For the text-containing cell, return its midpoint in [X, Y] coordinate format. 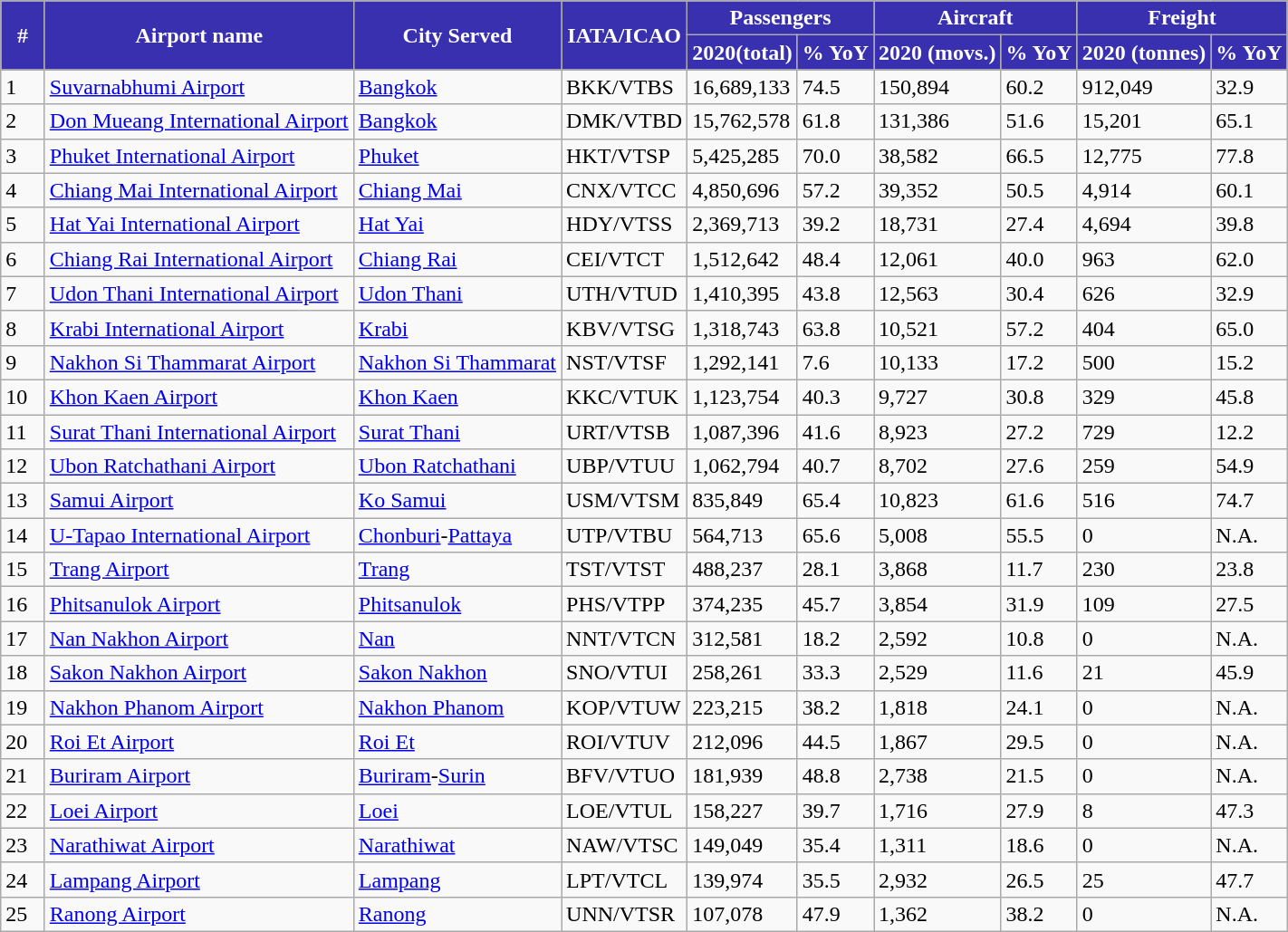
Nakhon Si Thammarat Airport [199, 362]
U-Tapao International Airport [199, 535]
41.6 [835, 432]
1,123,754 [743, 397]
47.9 [835, 914]
Phuket [457, 156]
Chiang Mai International Airport [199, 190]
70.0 [835, 156]
48.4 [835, 259]
223,215 [743, 707]
10 [24, 397]
131,386 [937, 121]
835,849 [743, 501]
Don Mueang International Airport [199, 121]
43.8 [835, 293]
10,133 [937, 362]
35.5 [835, 879]
39,352 [937, 190]
45.7 [835, 604]
38,582 [937, 156]
61.8 [835, 121]
2,932 [937, 879]
5,425,285 [743, 156]
374,235 [743, 604]
1,292,141 [743, 362]
Roi Et Airport [199, 742]
15 [24, 570]
KKC/VTUK [625, 397]
Nakhon Phanom [457, 707]
Surat Thani International Airport [199, 432]
77.8 [1249, 156]
7 [24, 293]
LPT/VTCL [625, 879]
15,201 [1144, 121]
15,762,578 [743, 121]
1,818 [937, 707]
7.6 [835, 362]
65.6 [835, 535]
ROI/VTUV [625, 742]
963 [1144, 259]
Lampang [457, 879]
2,529 [937, 673]
74.5 [835, 87]
Narathiwat [457, 845]
564,713 [743, 535]
BFV/VTUO [625, 776]
63.8 [835, 328]
Freight [1182, 18]
8,702 [937, 466]
Ranong [457, 914]
SNO/VTUI [625, 673]
60.1 [1249, 190]
Chonburi-Pattaya [457, 535]
11.6 [1039, 673]
2020 (tonnes) [1144, 53]
Khon Kaen [457, 397]
9 [24, 362]
258,261 [743, 673]
DMK/VTBD [625, 121]
1,087,396 [743, 432]
HDY/VTSS [625, 225]
17 [24, 639]
Hat Yai International Airport [199, 225]
Ubon Ratchathani Airport [199, 466]
5 [24, 225]
Lampang Airport [199, 879]
516 [1144, 501]
4,694 [1144, 225]
16 [24, 604]
Trang [457, 570]
Phitsanulok [457, 604]
HKT/VTSP [625, 156]
KBV/VTSG [625, 328]
Buriram Airport [199, 776]
USM/VTSM [625, 501]
10.8 [1039, 639]
17.2 [1039, 362]
Sakon Nakhon [457, 673]
60.2 [1039, 87]
31.9 [1039, 604]
62.0 [1249, 259]
2,369,713 [743, 225]
Nakhon Phanom Airport [199, 707]
3 [24, 156]
12 [24, 466]
23.8 [1249, 570]
61.6 [1039, 501]
500 [1144, 362]
18.6 [1039, 845]
9,727 [937, 397]
29.5 [1039, 742]
4,850,696 [743, 190]
27.5 [1249, 604]
URT/VTSB [625, 432]
3,854 [937, 604]
6 [24, 259]
27.6 [1039, 466]
18 [24, 673]
51.6 [1039, 121]
50.5 [1039, 190]
Passengers [781, 18]
150,894 [937, 87]
NNT/VTCN [625, 639]
44.5 [835, 742]
40.3 [835, 397]
15.2 [1249, 362]
Airport name [199, 35]
Aircraft [976, 18]
40.0 [1039, 259]
488,237 [743, 570]
12,061 [937, 259]
23 [24, 845]
74.7 [1249, 501]
27.4 [1039, 225]
Surat Thani [457, 432]
UTH/VTUD [625, 293]
259 [1144, 466]
UBP/VTUU [625, 466]
Nan [457, 639]
12,563 [937, 293]
21.5 [1039, 776]
55.5 [1039, 535]
2 [24, 121]
18,731 [937, 225]
3,868 [937, 570]
48.8 [835, 776]
22 [24, 811]
Samui Airport [199, 501]
Chiang Mai [457, 190]
1,362 [937, 914]
Khon Kaen Airport [199, 397]
IATA/ICAO [625, 35]
5,008 [937, 535]
Narathiwat Airport [199, 845]
158,227 [743, 811]
Krabi International Airport [199, 328]
12,775 [1144, 156]
11.7 [1039, 570]
107,078 [743, 914]
212,096 [743, 742]
33.3 [835, 673]
27.9 [1039, 811]
1 [24, 87]
NST/VTSF [625, 362]
Trang Airport [199, 570]
CEI/VTCT [625, 259]
2,592 [937, 639]
1,867 [937, 742]
Sakon Nakhon Airport [199, 673]
45.8 [1249, 397]
NAW/VTSC [625, 845]
312,581 [743, 639]
66.5 [1039, 156]
Udon Thani [457, 293]
LOE/VTUL [625, 811]
BKK/VTBS [625, 87]
Roi Et [457, 742]
2020 (movs.) [937, 53]
149,049 [743, 845]
4,914 [1144, 190]
Loei [457, 811]
Nakhon Si Thammarat [457, 362]
181,939 [743, 776]
19 [24, 707]
47.3 [1249, 811]
UNN/VTSR [625, 914]
1,512,642 [743, 259]
24.1 [1039, 707]
Phuket International Airport [199, 156]
8,923 [937, 432]
10,823 [937, 501]
912,049 [1144, 87]
1,062,794 [743, 466]
# [24, 35]
40.7 [835, 466]
20 [24, 742]
26.5 [1039, 879]
30.8 [1039, 397]
11 [24, 432]
24 [24, 879]
Phitsanulok Airport [199, 604]
TST/VTST [625, 570]
Loei Airport [199, 811]
Ubon Ratchathani [457, 466]
Buriram-Surin [457, 776]
139,974 [743, 879]
65.1 [1249, 121]
CNX/VTCC [625, 190]
729 [1144, 432]
City Served [457, 35]
Ko Samui [457, 501]
4 [24, 190]
Krabi [457, 328]
Chiang Rai International Airport [199, 259]
UTP/VTBU [625, 535]
1,318,743 [743, 328]
65.0 [1249, 328]
65.4 [835, 501]
Nan Nakhon Airport [199, 639]
27.2 [1039, 432]
Chiang Rai [457, 259]
30.4 [1039, 293]
54.9 [1249, 466]
1,716 [937, 811]
2,738 [937, 776]
230 [1144, 570]
1,311 [937, 845]
1,410,395 [743, 293]
39.8 [1249, 225]
Udon Thani International Airport [199, 293]
329 [1144, 397]
13 [24, 501]
28.1 [835, 570]
45.9 [1249, 673]
404 [1144, 328]
14 [24, 535]
10,521 [937, 328]
12.2 [1249, 432]
Ranong Airport [199, 914]
16,689,133 [743, 87]
2020(total) [743, 53]
PHS/VTPP [625, 604]
39.7 [835, 811]
39.2 [835, 225]
18.2 [835, 639]
Suvarnabhumi Airport [199, 87]
Hat Yai [457, 225]
35.4 [835, 845]
109 [1144, 604]
626 [1144, 293]
KOP/VTUW [625, 707]
47.7 [1249, 879]
